Return the (X, Y) coordinate for the center point of the cell that contains the specified text.  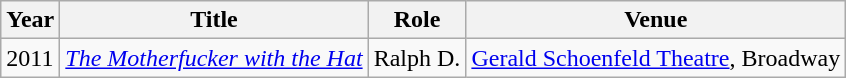
Venue (656, 20)
Role (417, 20)
Year (30, 20)
2011 (30, 58)
Title (214, 20)
The Motherfucker with the Hat (214, 58)
Gerald Schoenfeld Theatre, Broadway (656, 58)
Ralph D. (417, 58)
